Provide the (X, Y) coordinate of the cell's center where the given text is located.  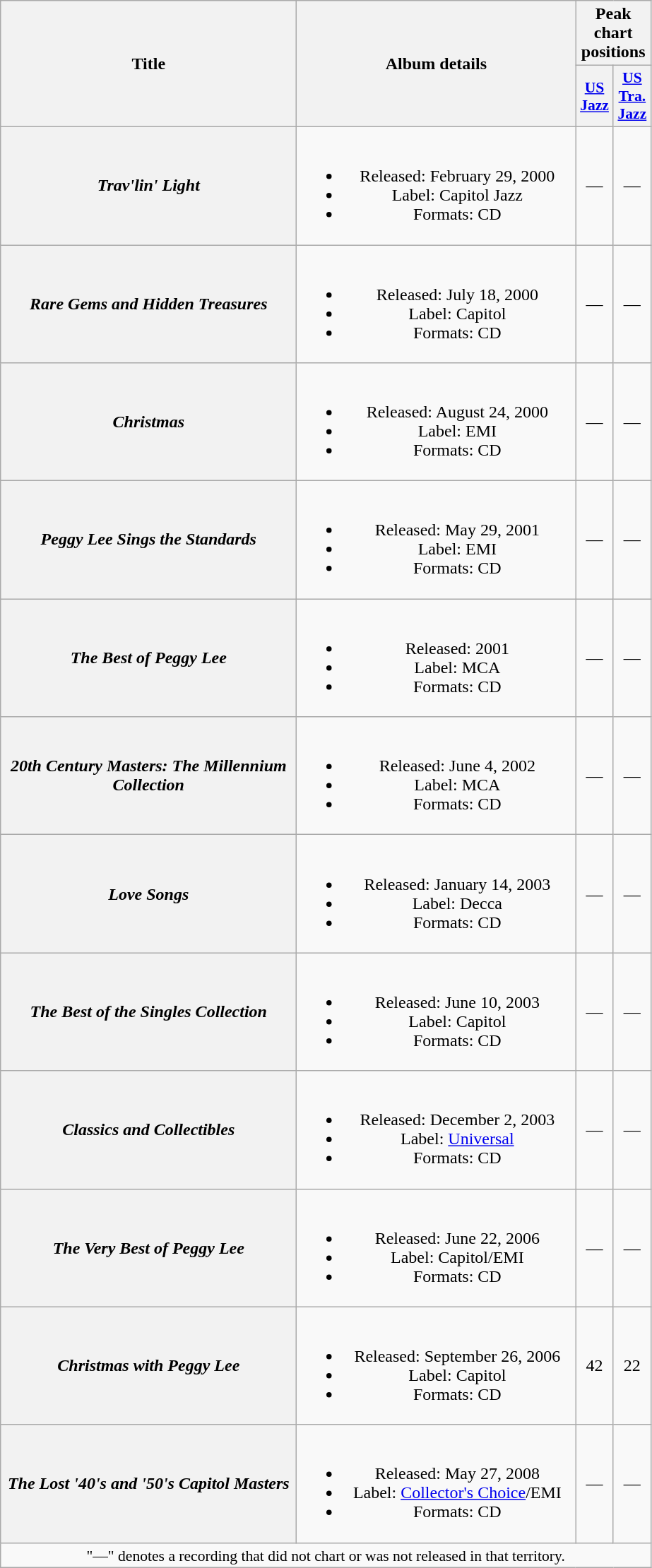
Title (148, 64)
Released: May 27, 2008Label: Collector's Choice/EMIFormats: CD (437, 1483)
42 (595, 1366)
20th Century Masters: The Millennium Collection (148, 776)
Released: December 2, 2003Label: UniversalFormats: CD (437, 1130)
The Very Best of Peggy Lee (148, 1247)
Peggy Lee Sings the Standards (148, 540)
Released: June 4, 2002Label: MCAFormats: CD (437, 776)
Released: January 14, 2003Label: DeccaFormats: CD (437, 894)
22 (632, 1366)
Classics and Collectibles (148, 1130)
Released: July 18, 2000Label: CapitolFormats: CD (437, 304)
Released: May 29, 2001Label: EMIFormats: CD (437, 540)
Christmas (148, 422)
Released: 2001Label: MCAFormats: CD (437, 658)
Love Songs (148, 894)
Christmas with Peggy Lee (148, 1366)
"—" denotes a recording that did not chart or was not released in that territory. (326, 1555)
Released: September 26, 2006Label: CapitolFormats: CD (437, 1366)
US Jazz (595, 96)
Released: August 24, 2000Label: EMIFormats: CD (437, 422)
The Best of Peggy Lee (148, 658)
Peak chart positions (613, 33)
Released: June 10, 2003Label: CapitolFormats: CD (437, 1011)
Rare Gems and Hidden Treasures (148, 304)
Album details (437, 64)
Trav'lin' Light (148, 185)
The Best of the Singles Collection (148, 1011)
Released: June 22, 2006Label: Capitol/EMIFormats: CD (437, 1247)
US Tra. Jazz (632, 96)
Released: February 29, 2000Label: Capitol JazzFormats: CD (437, 185)
The Lost '40's and '50's Capitol Masters (148, 1483)
